Detect which cell encompasses the target text, then output its (X, Y) center coordinate. 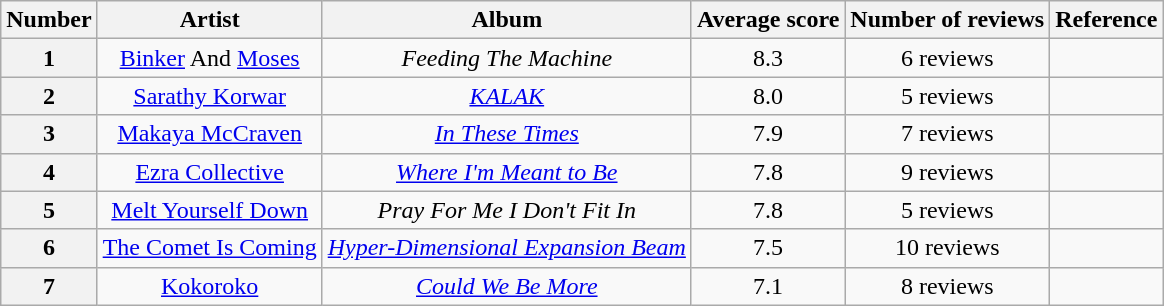
Kokoroko (210, 286)
Could We Be More (506, 286)
Pray For Me I Don't Fit In (506, 210)
3 (49, 134)
7.9 (768, 134)
Melt Yourself Down (210, 210)
10 reviews (948, 248)
8.0 (768, 96)
7.5 (768, 248)
Average score (768, 20)
Album (506, 20)
Makaya McCraven (210, 134)
5 (49, 210)
Hyper-Dimensional Expansion Beam (506, 248)
Reference (1106, 20)
2 (49, 96)
Number of reviews (948, 20)
In These Times (506, 134)
4 (49, 172)
The Comet Is Coming (210, 248)
8.3 (768, 58)
KALAK (506, 96)
6 reviews (948, 58)
7 reviews (948, 134)
Sarathy Korwar (210, 96)
Number (49, 20)
7 (49, 286)
6 (49, 248)
Ezra Collective (210, 172)
7.1 (768, 286)
8 reviews (948, 286)
Artist (210, 20)
9 reviews (948, 172)
Feeding The Machine (506, 58)
1 (49, 58)
Binker And Moses (210, 58)
Where I'm Meant to Be (506, 172)
